For the text-containing cell, return its midpoint in [X, Y] coordinate format. 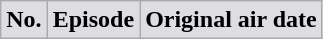
No. [24, 20]
Episode [93, 20]
Original air date [232, 20]
